Search for the cell housing the specified text and yield its (x, y) center coordinate. 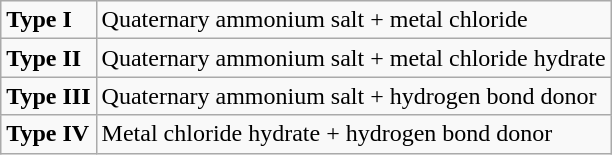
Type IV (48, 134)
Type I (48, 20)
Type II (48, 58)
Quaternary ammonium salt + metal chloride hydrate (354, 58)
Quaternary ammonium salt + hydrogen bond donor (354, 96)
Type III (48, 96)
Quaternary ammonium salt + metal chloride (354, 20)
Metal chloride hydrate + hydrogen bond donor (354, 134)
